For the text-containing cell, return its midpoint in [x, y] coordinate format. 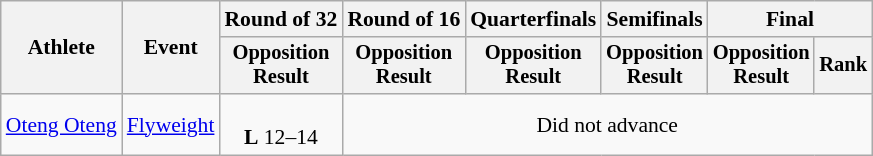
Flyweight [171, 124]
Final [790, 19]
Oteng Oteng [62, 124]
Athlete [62, 48]
Did not advance [607, 124]
Rank [843, 66]
Round of 32 [280, 19]
Event [171, 48]
Round of 16 [404, 19]
Quarterfinals [533, 19]
L 12–14 [280, 124]
Semifinals [654, 19]
